Provide the (x, y) coordinate of the cell's center where the given text is located.  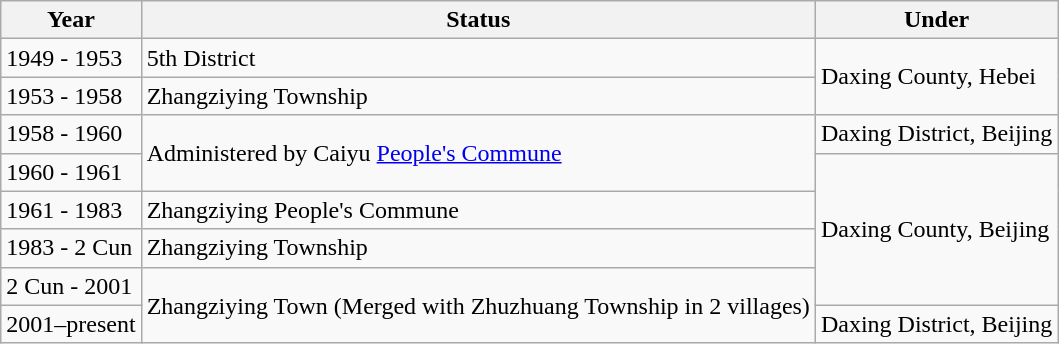
Daxing County, Hebei (936, 77)
2001–present (71, 324)
1949 - 1953 (71, 58)
Year (71, 20)
Zhangziying People's Commune (478, 210)
1953 - 1958 (71, 96)
Status (478, 20)
Daxing County, Beijing (936, 229)
2 Cun - 2001 (71, 286)
Under (936, 20)
1983 - 2 Cun (71, 248)
Zhangziying Town (Merged with Zhuzhuang Township in 2 villages) (478, 305)
1958 - 1960 (71, 134)
Administered by Caiyu People's Commune (478, 153)
5th District (478, 58)
1961 - 1983 (71, 210)
1960 - 1961 (71, 172)
